Capture the cell that displays the provided text and extract its (x, y) central coordinate. 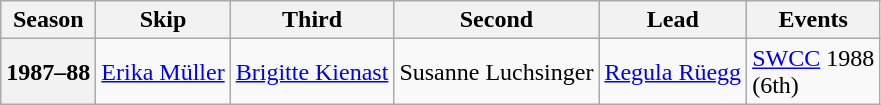
Lead (673, 20)
1987–88 (48, 72)
Brigitte Kienast (312, 72)
Skip (163, 20)
Regula Rüegg (673, 72)
Erika Müller (163, 72)
Season (48, 20)
Events (814, 20)
Susanne Luchsinger (496, 72)
Third (312, 20)
Second (496, 20)
SWCC 1988 (6th) (814, 72)
